Search for the cell housing the specified text and yield its (x, y) center coordinate. 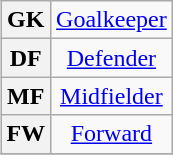
Forward (112, 134)
FW (26, 134)
GK (26, 20)
Midfielder (112, 96)
MF (26, 96)
DF (26, 58)
Goalkeeper (112, 20)
Defender (112, 58)
